Locate the cell with the specified text and output its (X, Y) center coordinate. 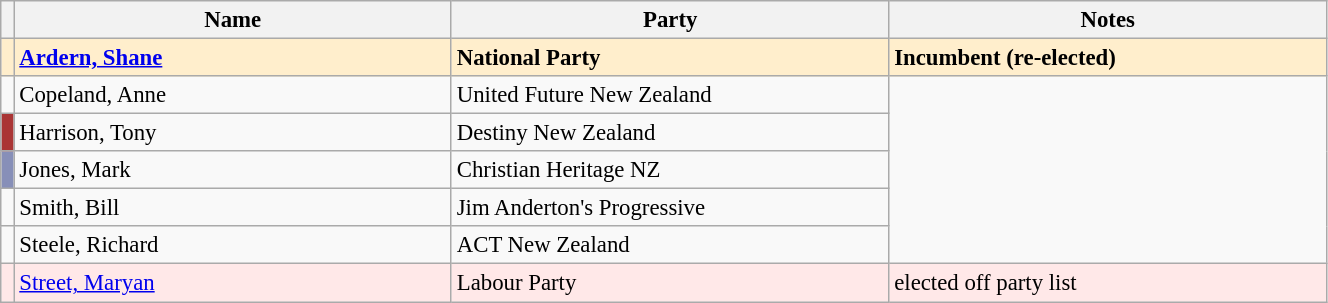
Copeland, Anne (232, 95)
National Party (670, 58)
Notes (1108, 20)
Jim Anderton's Progressive (670, 208)
Steele, Richard (232, 245)
Destiny New Zealand (670, 133)
Street, Maryan (232, 283)
Party (670, 20)
United Future New Zealand (670, 95)
Labour Party (670, 283)
Ardern, Shane (232, 58)
Incumbent (re-elected) (1108, 58)
Name (232, 20)
Smith, Bill (232, 208)
Jones, Mark (232, 170)
elected off party list (1108, 283)
ACT New Zealand (670, 245)
Christian Heritage NZ (670, 170)
Harrison, Tony (232, 133)
